Identify which cell holds the provided text, then report its [X, Y] central coordinate. 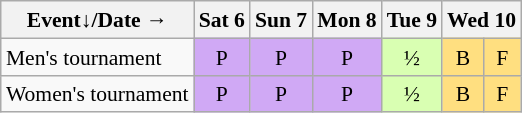
Wed 10 [482, 20]
Men's tournament [98, 56]
Women's tournament [98, 94]
Mon 8 [346, 20]
Sun 7 [281, 20]
Event↓/Date → [98, 20]
Sat 6 [222, 20]
Tue 9 [412, 20]
